Capture the cell that displays the provided text and extract its (x, y) central coordinate. 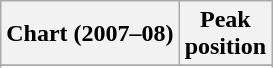
Peakposition (225, 34)
Chart (2007–08) (90, 34)
